Return (x, y) of the center of cell containing provided text 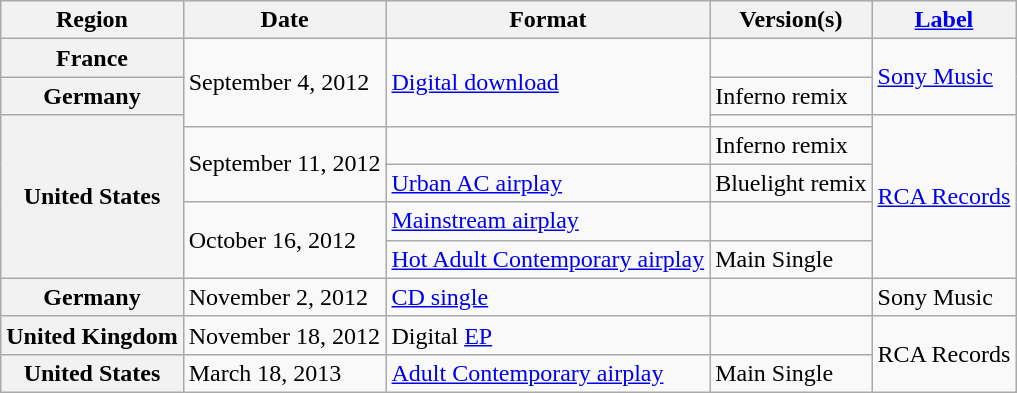
Urban AC airplay (548, 183)
March 18, 2013 (284, 373)
Digital download (548, 82)
Adult Contemporary airplay (548, 373)
Region (92, 20)
October 16, 2012 (284, 240)
Label (944, 20)
November 2, 2012 (284, 297)
September 4, 2012 (284, 82)
September 11, 2012 (284, 164)
CD single (548, 297)
Digital EP (548, 335)
Date (284, 20)
November 18, 2012 (284, 335)
Hot Adult Contemporary airplay (548, 259)
Format (548, 20)
Version(s) (791, 20)
Mainstream airplay (548, 221)
Bluelight remix (791, 183)
United Kingdom (92, 335)
France (92, 58)
